Scan for the cell matching the given text and deliver its [x, y] coordinate at center. 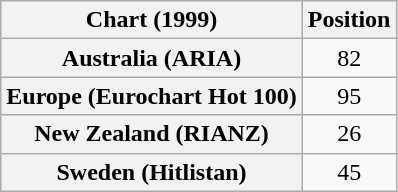
95 [349, 96]
Europe (Eurochart Hot 100) [152, 96]
Sweden (Hitlistan) [152, 172]
26 [349, 134]
New Zealand (RIANZ) [152, 134]
Australia (ARIA) [152, 58]
Position [349, 20]
45 [349, 172]
Chart (1999) [152, 20]
82 [349, 58]
